Locate the cell with the specified text and output its (x, y) center coordinate. 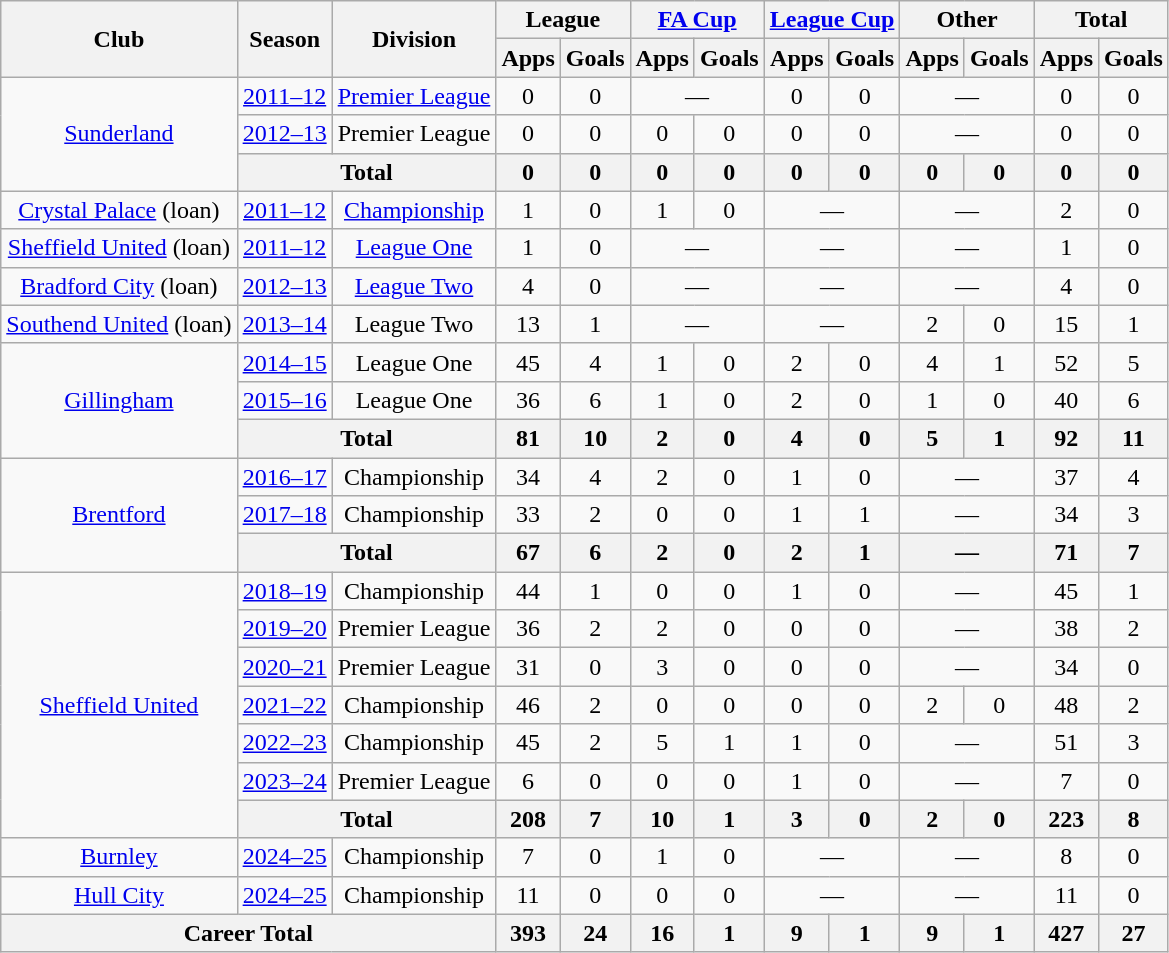
Other (967, 20)
Sheffield United (119, 705)
2019–20 (284, 629)
51 (1066, 743)
Season (284, 39)
Southend United (loan) (119, 324)
40 (1066, 400)
League Cup (832, 20)
2022–23 (284, 743)
2014–15 (284, 362)
52 (1066, 362)
427 (1066, 933)
13 (528, 324)
15 (1066, 324)
16 (662, 933)
92 (1066, 438)
FA Cup (697, 20)
67 (528, 553)
31 (528, 667)
2016–17 (284, 477)
2023–24 (284, 781)
44 (528, 591)
Sunderland (119, 134)
38 (1066, 629)
2017–18 (284, 515)
League (563, 20)
Gillingham (119, 400)
2021–22 (284, 705)
Brentford (119, 515)
Club (119, 39)
2015–16 (284, 400)
2018–19 (284, 591)
393 (528, 933)
46 (528, 705)
223 (1066, 819)
Career Total (248, 933)
48 (1066, 705)
27 (1134, 933)
37 (1066, 477)
Burnley (119, 857)
Bradford City (loan) (119, 286)
Hull City (119, 895)
81 (528, 438)
2013–14 (284, 324)
Division (414, 39)
Crystal Palace (loan) (119, 210)
71 (1066, 553)
24 (595, 933)
Sheffield United (loan) (119, 248)
208 (528, 819)
2020–21 (284, 667)
33 (528, 515)
